From the cell containing the given text, extract its center point as (X, Y) coordinate. 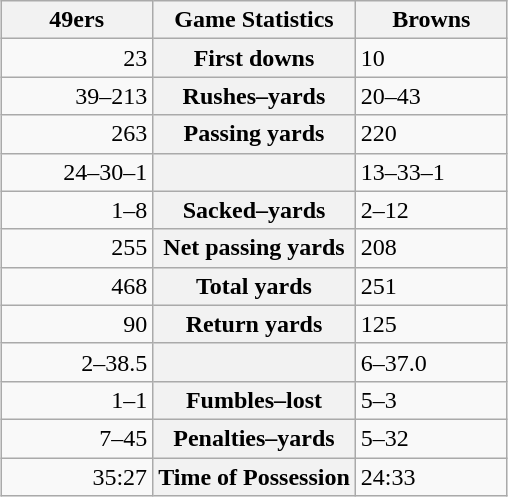
5–3 (431, 400)
13–33–1 (431, 172)
220 (431, 134)
49ers (77, 20)
20–43 (431, 96)
23 (77, 58)
Game Statistics (254, 20)
Sacked–yards (254, 210)
Rushes–yards (254, 96)
208 (431, 248)
35:27 (77, 477)
7–45 (77, 438)
255 (77, 248)
Penalties–yards (254, 438)
6–37.0 (431, 362)
Return yards (254, 324)
1–8 (77, 210)
2–38.5 (77, 362)
Net passing yards (254, 248)
Passing yards (254, 134)
263 (77, 134)
Fumbles–lost (254, 400)
2–12 (431, 210)
10 (431, 58)
Total yards (254, 286)
5–32 (431, 438)
125 (431, 324)
468 (77, 286)
1–1 (77, 400)
First downs (254, 58)
251 (431, 286)
Time of Possession (254, 477)
39–213 (77, 96)
24:33 (431, 477)
24–30–1 (77, 172)
Browns (431, 20)
90 (77, 324)
